For the text-containing cell, return its midpoint in [X, Y] coordinate format. 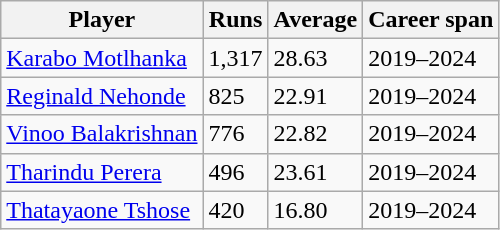
Runs [236, 20]
Average [316, 20]
22.82 [316, 134]
Karabo Motlhanka [102, 58]
28.63 [316, 58]
Tharindu Perera [102, 172]
825 [236, 96]
16.80 [316, 210]
1,317 [236, 58]
22.91 [316, 96]
23.61 [316, 172]
Career span [431, 20]
Vinoo Balakrishnan [102, 134]
420 [236, 210]
Player [102, 20]
Reginald Nehonde [102, 96]
776 [236, 134]
496 [236, 172]
Thatayaone Tshose [102, 210]
